From the cell containing the given text, extract its center point as (X, Y) coordinate. 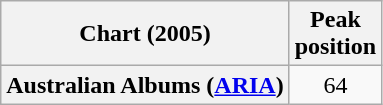
Chart (2005) (145, 34)
Peakposition (335, 34)
64 (335, 85)
Australian Albums (ARIA) (145, 85)
